For the text-containing cell, return its midpoint in [x, y] coordinate format. 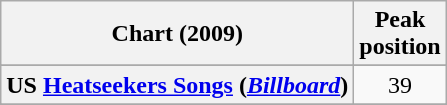
Peakposition [400, 34]
39 [400, 85]
Chart (2009) [178, 34]
US Heatseekers Songs (Billboard) [178, 85]
